Scan for the cell matching the given text and deliver its (X, Y) coordinate at center. 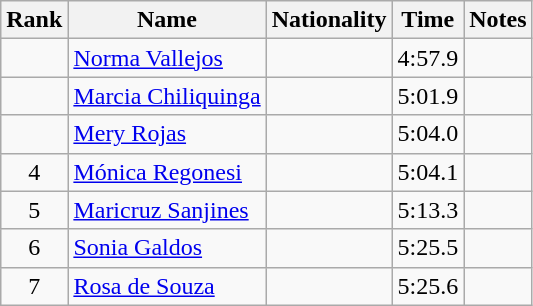
Marcia Chiliquinga (167, 96)
Maricruz Sanjines (167, 210)
5 (34, 210)
5:04.0 (428, 134)
6 (34, 248)
Mónica Regonesi (167, 172)
5:01.9 (428, 96)
Rosa de Souza (167, 286)
7 (34, 286)
4 (34, 172)
4:57.9 (428, 58)
Norma Vallejos (167, 58)
Sonia Galdos (167, 248)
5:13.3 (428, 210)
Notes (498, 20)
5:25.6 (428, 286)
Rank (34, 20)
Name (167, 20)
Time (428, 20)
Nationality (329, 20)
5:04.1 (428, 172)
5:25.5 (428, 248)
Mery Rojas (167, 134)
